Output the (X, Y) coordinate of the center of the cell containing the given text.  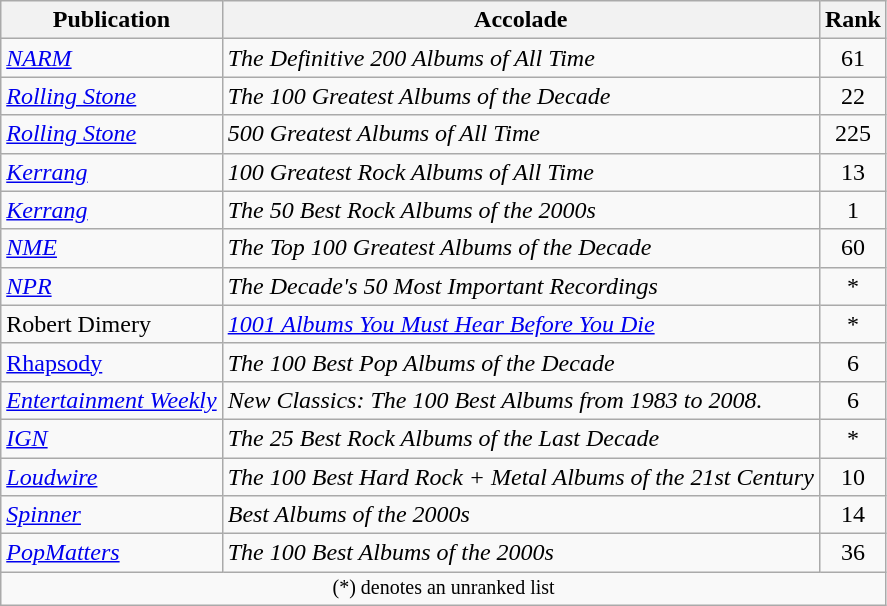
IGN (112, 438)
1001 Albums You Must Hear Before You Die (520, 324)
225 (852, 134)
60 (852, 248)
Rhapsody (112, 362)
The 100 Best Hard Rock + Metal Albums of the 21st Century (520, 477)
Entertainment Weekly (112, 400)
100 Greatest Rock Albums of All Time (520, 172)
Loudwire (112, 477)
The 100 Best Pop Albums of the Decade (520, 362)
The 100 Best Albums of the 2000s (520, 553)
The 100 Greatest Albums of the Decade (520, 96)
500 Greatest Albums of All Time (520, 134)
The Definitive 200 Albums of All Time (520, 58)
36 (852, 553)
Publication (112, 20)
13 (852, 172)
(*) denotes an unranked list (444, 588)
PopMatters (112, 553)
10 (852, 477)
New Classics: The 100 Best Albums from 1983 to 2008. (520, 400)
Accolade (520, 20)
The 25 Best Rock Albums of the Last Decade (520, 438)
NME (112, 248)
The Top 100 Greatest Albums of the Decade (520, 248)
Best Albums of the 2000s (520, 515)
The Decade's 50 Most Important Recordings (520, 286)
NPR (112, 286)
Rank (852, 20)
14 (852, 515)
NARM (112, 58)
1 (852, 210)
The 50 Best Rock Albums of the 2000s (520, 210)
22 (852, 96)
61 (852, 58)
Robert Dimery (112, 324)
Spinner (112, 515)
